Identify which cell holds the provided text, then report its (x, y) central coordinate. 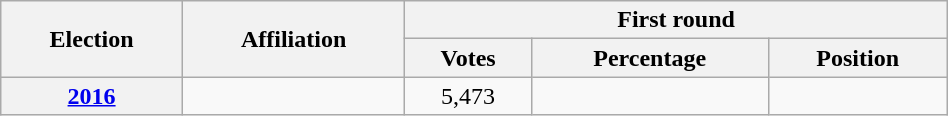
First round (676, 20)
Votes (468, 58)
2016 (92, 96)
Position (858, 58)
5,473 (468, 96)
Percentage (650, 58)
Election (92, 39)
Affiliation (293, 39)
